Capture the cell that displays the provided text and extract its (X, Y) central coordinate. 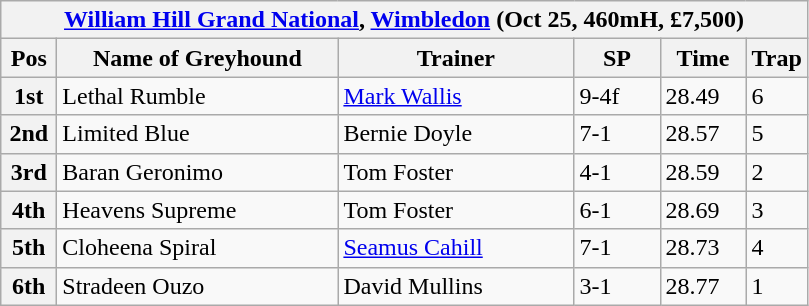
6 (776, 96)
Seamus Cahill (456, 248)
9-4f (617, 96)
5th (29, 248)
Lethal Rumble (198, 96)
Heavens Supreme (198, 210)
1 (776, 286)
3-1 (617, 286)
2 (776, 172)
2nd (29, 134)
5 (776, 134)
4-1 (617, 172)
4 (776, 248)
6-1 (617, 210)
28.69 (703, 210)
28.49 (703, 96)
Name of Greyhound (198, 58)
1st (29, 96)
Baran Geronimo (198, 172)
Time (703, 58)
David Mullins (456, 286)
Limited Blue (198, 134)
28.73 (703, 248)
Pos (29, 58)
28.59 (703, 172)
Trap (776, 58)
Stradeen Ouzo (198, 286)
Cloheena Spiral (198, 248)
William Hill Grand National, Wimbledon (Oct 25, 460mH, £7,500) (404, 20)
Mark Wallis (456, 96)
3rd (29, 172)
28.57 (703, 134)
6th (29, 286)
Bernie Doyle (456, 134)
4th (29, 210)
Trainer (456, 58)
3 (776, 210)
28.77 (703, 286)
SP (617, 58)
